Capture the cell that displays the provided text and extract its [X, Y] central coordinate. 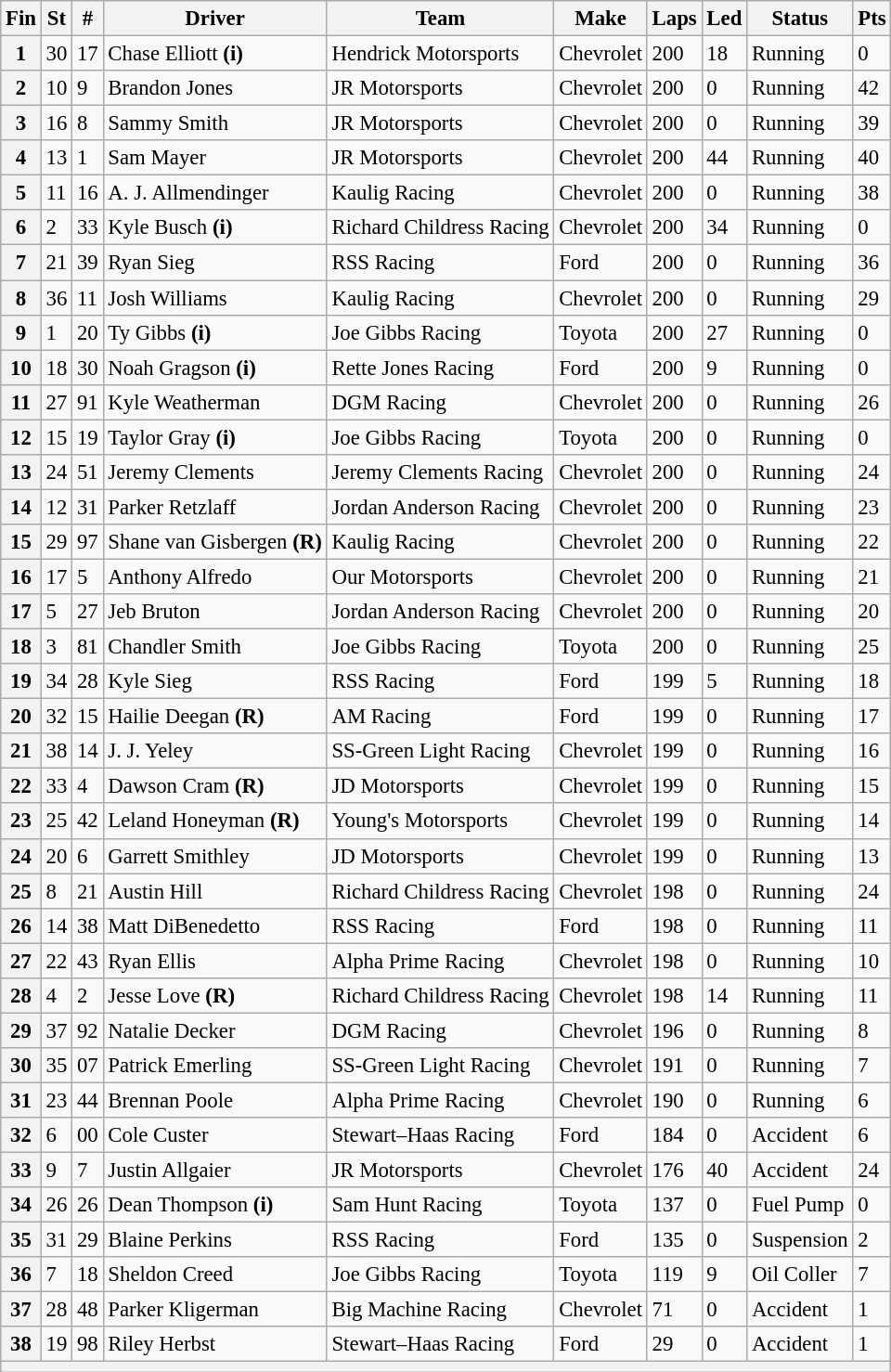
Sheldon Creed [215, 1275]
Jeremy Clements Racing [440, 472]
Leland Honeyman (R) [215, 822]
Anthony Alfredo [215, 576]
190 [674, 1100]
196 [674, 1030]
Sammy Smith [215, 123]
137 [674, 1205]
AM Racing [440, 717]
Rette Jones Racing [440, 368]
Shane van Gisbergen (R) [215, 542]
Fin [21, 19]
191 [674, 1066]
Pts [872, 19]
Led [724, 19]
Brennan Poole [215, 1100]
92 [87, 1030]
135 [674, 1240]
00 [87, 1135]
Fuel Pump [800, 1205]
97 [87, 542]
Natalie Decker [215, 1030]
Jesse Love (R) [215, 996]
J. J. Yeley [215, 751]
Cole Custer [215, 1135]
119 [674, 1275]
Noah Gragson (i) [215, 368]
Patrick Emerling [215, 1066]
Kyle Sieg [215, 681]
Dean Thompson (i) [215, 1205]
Kyle Busch (i) [215, 227]
Dawson Cram (R) [215, 786]
Hendrick Motorsports [440, 54]
Josh Williams [215, 298]
A. J. Allmendinger [215, 193]
Our Motorsports [440, 576]
71 [674, 1310]
Matt DiBenedetto [215, 925]
Suspension [800, 1240]
Garrett Smithley [215, 856]
98 [87, 1345]
91 [87, 402]
Status [800, 19]
Chandler Smith [215, 647]
# [87, 19]
Young's Motorsports [440, 822]
St [56, 19]
Kyle Weatherman [215, 402]
176 [674, 1171]
Justin Allgaier [215, 1171]
Riley Herbst [215, 1345]
Ty Gibbs (i) [215, 332]
Oil Coller [800, 1275]
51 [87, 472]
Blaine Perkins [215, 1240]
43 [87, 961]
Ryan Ellis [215, 961]
81 [87, 647]
Jeremy Clements [215, 472]
Ryan Sieg [215, 263]
Parker Kligerman [215, 1310]
Laps [674, 19]
184 [674, 1135]
Hailie Deegan (R) [215, 717]
Make [600, 19]
Sam Mayer [215, 158]
Driver [215, 19]
Taylor Gray (i) [215, 437]
48 [87, 1310]
Team [440, 19]
Brandon Jones [215, 88]
Chase Elliott (i) [215, 54]
07 [87, 1066]
Big Machine Racing [440, 1310]
Austin Hill [215, 891]
Parker Retzlaff [215, 507]
Sam Hunt Racing [440, 1205]
Jeb Bruton [215, 612]
